For the text-containing cell, return its midpoint in (x, y) coordinate format. 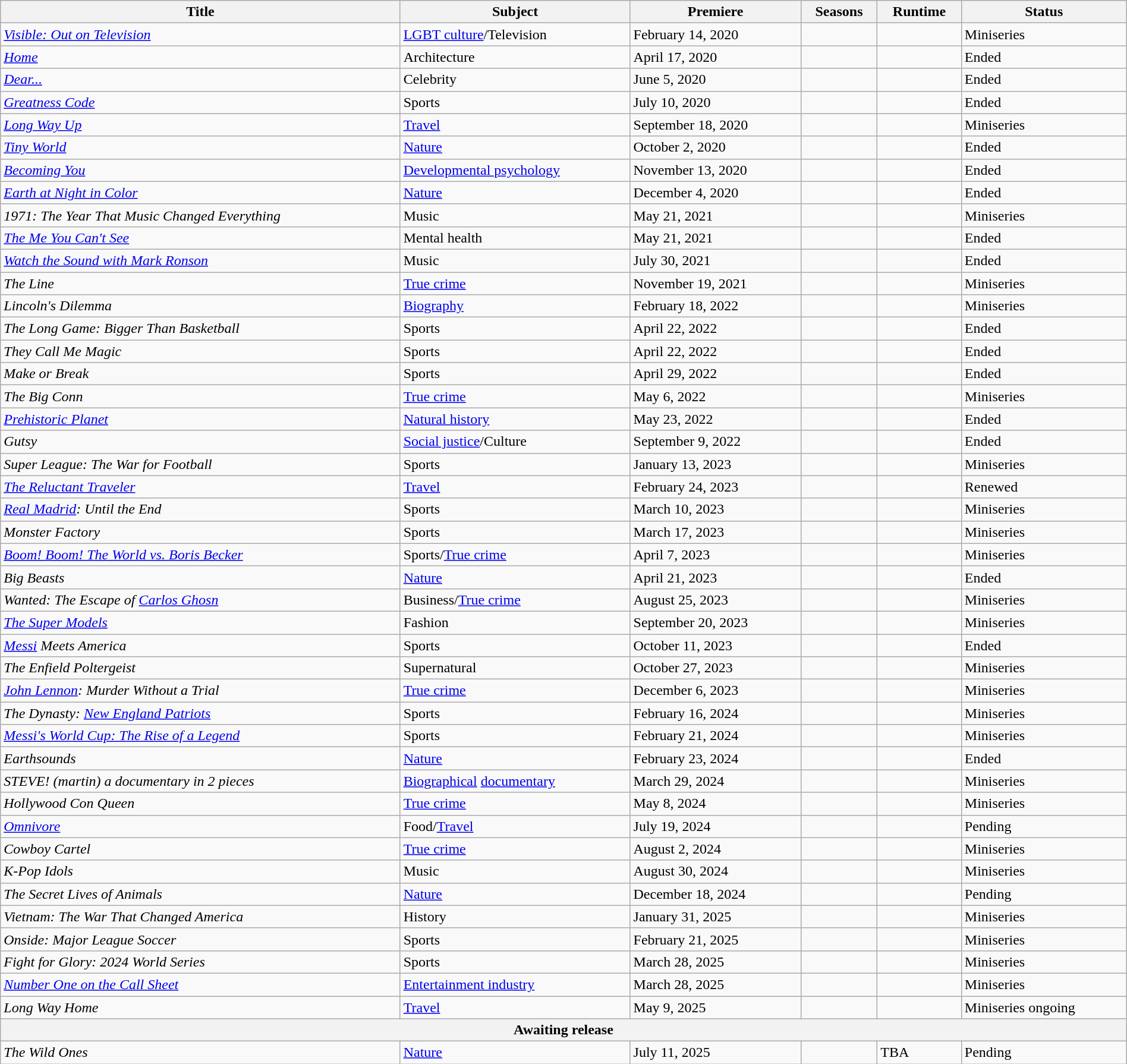
Becoming You (200, 170)
December 18, 2024 (716, 894)
Miniseries ongoing (1044, 1008)
The Dynasty: New England Patriots (200, 713)
Runtime (920, 12)
January 13, 2023 (716, 464)
The Secret Lives of Animals (200, 894)
February 23, 2024 (716, 758)
April 17, 2020 (716, 57)
Gutsy (200, 442)
Real Madrid: Until the End (200, 509)
August 2, 2024 (716, 849)
Business/True crime (515, 600)
April 21, 2023 (716, 577)
March 10, 2023 (716, 509)
Wanted: The Escape of Carlos Ghosn (200, 600)
September 20, 2023 (716, 622)
History (515, 917)
September 9, 2022 (716, 442)
Boom! Boom! The World vs. Boris Becker (200, 555)
Watch the Sound with Mark Ronson (200, 260)
Hollywood Con Queen (200, 804)
Social justice/Culture (515, 442)
August 25, 2023 (716, 600)
February 16, 2024 (716, 713)
Lincoln's Dilemma (200, 306)
K-Pop Idols (200, 871)
The Me You Can't See (200, 238)
LGBT culture/Television (515, 34)
March 29, 2024 (716, 781)
November 19, 2021 (716, 284)
Seasons (839, 12)
The Enfield Poltergeist (200, 668)
The Super Models (200, 622)
Fashion (515, 622)
Awaiting release (563, 1030)
October 11, 2023 (716, 645)
TBA (920, 1053)
The Line (200, 284)
Monster Factory (200, 532)
John Lennon: Murder Without a Trial (200, 691)
Supernatural (515, 668)
February 21, 2025 (716, 939)
Super League: The War for Football (200, 464)
July 10, 2020 (716, 102)
Onside: Major League Soccer (200, 939)
December 4, 2020 (716, 193)
May 8, 2024 (716, 804)
August 30, 2024 (716, 871)
February 18, 2022 (716, 306)
Title (200, 12)
July 30, 2021 (716, 260)
Home (200, 57)
Long Way Up (200, 125)
Biography (515, 306)
Natural history (515, 419)
Messi's World Cup: The Rise of a Legend (200, 736)
1971: The Year That Music Changed Everything (200, 215)
Food/Travel (515, 826)
Premiere (716, 12)
April 29, 2022 (716, 374)
The Big Conn (200, 396)
July 19, 2024 (716, 826)
April 7, 2023 (716, 555)
Vietnam: The War That Changed America (200, 917)
Tiny World (200, 147)
Sports/True crime (515, 555)
Celebrity (515, 80)
Omnivore (200, 826)
Earth at Night in Color (200, 193)
Renewed (1044, 487)
Cowboy Cartel (200, 849)
February 24, 2023 (716, 487)
Subject (515, 12)
Long Way Home (200, 1008)
STEVE! (martin) a documentary in 2 pieces (200, 781)
Biographical documentary (515, 781)
December 6, 2023 (716, 691)
Prehistoric Planet (200, 419)
Visible: Out on Television (200, 34)
Status (1044, 12)
Architecture (515, 57)
They Call Me Magic (200, 351)
May 9, 2025 (716, 1008)
October 2, 2020 (716, 147)
September 18, 2020 (716, 125)
May 6, 2022 (716, 396)
Earthsounds (200, 758)
Number One on the Call Sheet (200, 984)
February 14, 2020 (716, 34)
October 27, 2023 (716, 668)
June 5, 2020 (716, 80)
February 21, 2024 (716, 736)
Messi Meets America (200, 645)
Big Beasts (200, 577)
Developmental psychology (515, 170)
The Long Game: Bigger Than Basketball (200, 329)
January 31, 2025 (716, 917)
March 17, 2023 (716, 532)
Make or Break (200, 374)
Dear... (200, 80)
The Reluctant Traveler (200, 487)
Fight for Glory: 2024 World Series (200, 962)
July 11, 2025 (716, 1053)
Entertainment industry (515, 984)
November 13, 2020 (716, 170)
The Wild Ones (200, 1053)
May 23, 2022 (716, 419)
Mental health (515, 238)
Greatness Code (200, 102)
